Determine the (X, Y) coordinate at the center of the cell enclosing the given text.  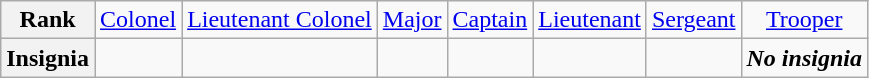
Captain (490, 20)
Colonel (138, 20)
Rank (48, 20)
Lieutenant (590, 20)
Insignia (48, 58)
No insignia (804, 58)
Trooper (804, 20)
Major (412, 20)
Lieutenant Colonel (280, 20)
Sergeant (694, 20)
